Search for the cell housing the specified text and yield its [x, y] center coordinate. 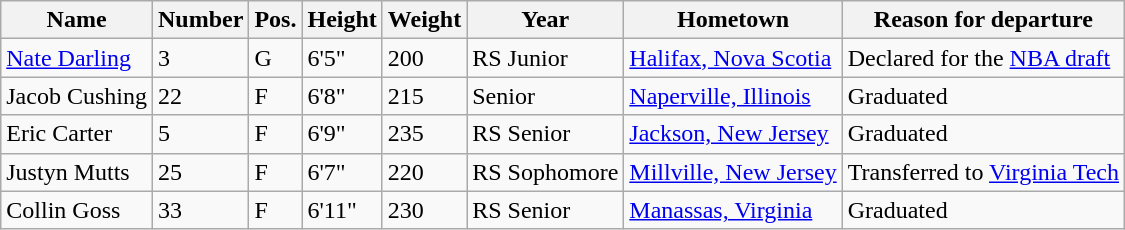
Hometown [733, 20]
Weight [424, 20]
Eric Carter [77, 134]
Senior [546, 96]
Year [546, 20]
235 [424, 134]
G [276, 58]
Naperville, Illinois [733, 96]
33 [200, 210]
Justyn Mutts [77, 172]
220 [424, 172]
200 [424, 58]
RS Sophomore [546, 172]
215 [424, 96]
Reason for departure [983, 20]
RS Junior [546, 58]
6'5" [342, 58]
230 [424, 210]
Jacob Cushing [77, 96]
6'7" [342, 172]
5 [200, 134]
Transferred to Virginia Tech [983, 172]
6'11" [342, 210]
Declared for the NBA draft [983, 58]
Height [342, 20]
25 [200, 172]
Name [77, 20]
6'9" [342, 134]
3 [200, 58]
6'8" [342, 96]
Collin Goss [77, 210]
Manassas, Virginia [733, 210]
Halifax, Nova Scotia [733, 58]
Pos. [276, 20]
Number [200, 20]
22 [200, 96]
Millville, New Jersey [733, 172]
Jackson, New Jersey [733, 134]
Nate Darling [77, 58]
